Locate the cell with the specified text and output its (X, Y) center coordinate. 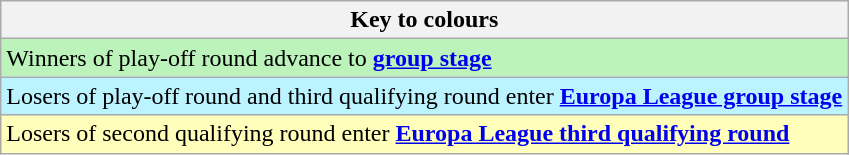
Key to colours (424, 20)
Losers of second qualifying round enter Europa League third qualifying round (424, 134)
Winners of play-off round advance to group stage (424, 58)
Losers of play-off round and third qualifying round enter Europa League group stage (424, 96)
